Locate the cell with the specified text and output its (x, y) center coordinate. 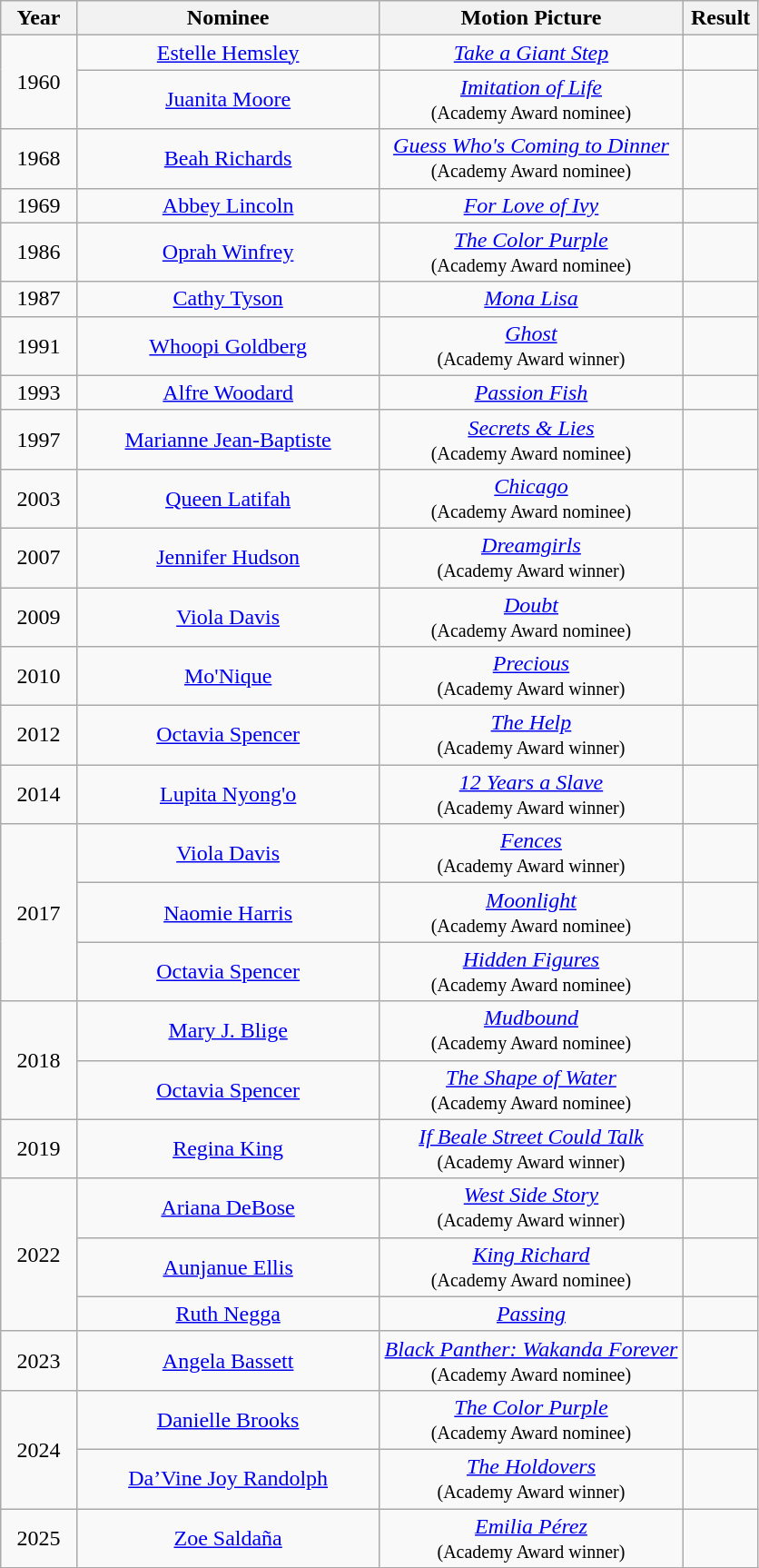
Estelle Hemsley (228, 53)
Oprah Winfrey (228, 253)
1960 (38, 82)
Da’Vine Joy Randolph (228, 1479)
Naomie Harris (228, 912)
2003 (38, 498)
1991 (38, 345)
Ariana DeBose (228, 1208)
If Beale Street Could Talk(Academy Award winner) (531, 1148)
Take a Giant Step (531, 53)
The Holdovers(Academy Award winner) (531, 1479)
Juanita Moore (228, 100)
2023 (38, 1361)
Jennifer Hudson (228, 558)
Moonlight(Academy Award nominee) (531, 912)
2007 (38, 558)
2017 (38, 912)
2019 (38, 1148)
Passing (531, 1314)
Dreamgirls(Academy Award winner) (531, 558)
Mudbound(Academy Award nominee) (531, 1030)
The Help(Academy Award winner) (531, 736)
1969 (38, 205)
Nominee (228, 18)
2009 (38, 616)
Fences(Academy Award winner) (531, 854)
Mo'Nique (228, 676)
1987 (38, 299)
Mona Lisa (531, 299)
Result (721, 18)
Lupita Nyong'o (228, 794)
Whoopi Goldberg (228, 345)
Doubt(Academy Award nominee) (531, 616)
Marianne Jean-Baptiste (228, 440)
1993 (38, 392)
2012 (38, 736)
Year (38, 18)
Passion Fish (531, 392)
For Love of Ivy (531, 205)
2014 (38, 794)
Imitation of Life(Academy Award nominee) (531, 100)
Abbey Lincoln (228, 205)
Emilia Pérez(Academy Award winner) (531, 1537)
Secrets & Lies(Academy Award nominee) (531, 440)
Guess Who's Coming to Dinner(Academy Award nominee) (531, 158)
Angela Bassett (228, 1361)
Precious(Academy Award winner) (531, 676)
Ruth Negga (228, 1314)
1997 (38, 440)
Chicago(Academy Award nominee) (531, 498)
King Richard(Academy Award nominee) (531, 1266)
West Side Story(Academy Award winner) (531, 1208)
Regina King (228, 1148)
1968 (38, 158)
Queen Latifah (228, 498)
2024 (38, 1449)
Motion Picture (531, 18)
2025 (38, 1537)
Ghost(Academy Award winner) (531, 345)
12 Years a Slave(Academy Award winner) (531, 794)
2018 (38, 1060)
2010 (38, 676)
Alfre Woodard (228, 392)
1986 (38, 253)
Black Panther: Wakanda Forever(Academy Award nominee) (531, 1361)
Cathy Tyson (228, 299)
Zoe Saldaña (228, 1537)
Hidden Figures(Academy Award nominee) (531, 972)
The Shape of Water(Academy Award nominee) (531, 1090)
Mary J. Blige (228, 1030)
Danielle Brooks (228, 1419)
Beah Richards (228, 158)
2022 (38, 1255)
Aunjanue Ellis (228, 1266)
